Pinpoint the cell where the given text exists, returning its (x, y) midpoint coordinate. 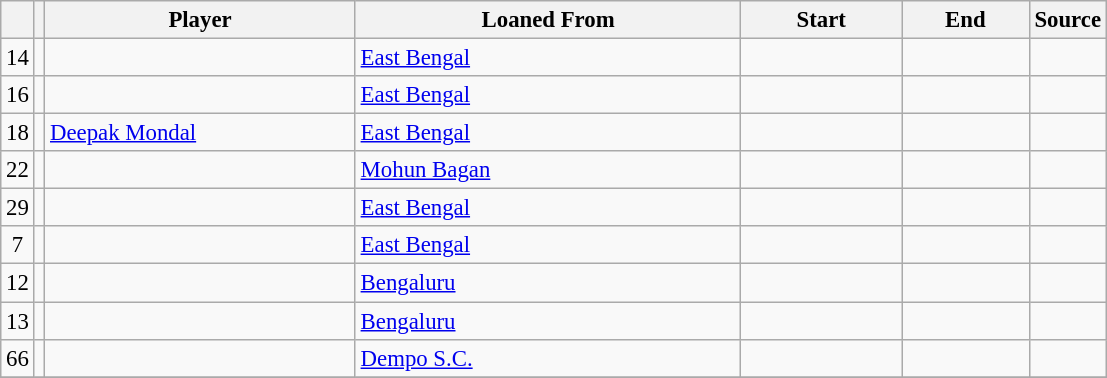
Loaned From (548, 20)
Source (1068, 20)
Dempo S.C. (548, 358)
Mohun Bagan (548, 170)
29 (18, 208)
Deepak Mondal (200, 133)
14 (18, 58)
End (966, 20)
Player (200, 20)
13 (18, 321)
7 (18, 245)
16 (18, 95)
18 (18, 133)
66 (18, 358)
Start (822, 20)
22 (18, 170)
12 (18, 283)
